Identify which cell holds the provided text, then report its (x, y) central coordinate. 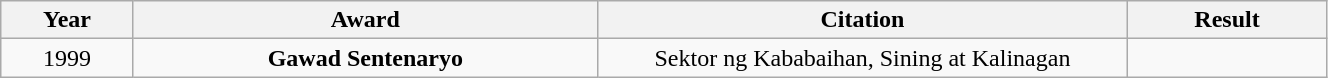
1999 (68, 58)
Citation (862, 20)
Sektor ng Kababaihan, Sining at Kalinagan (862, 58)
Result (1228, 20)
Award (365, 20)
Gawad Sentenaryo (365, 58)
Year (68, 20)
